Search for the cell housing the specified text and yield its (X, Y) center coordinate. 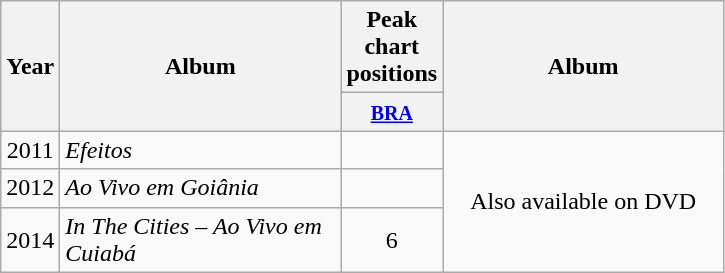
2011 (30, 150)
Peak chart positions (392, 47)
Year (30, 66)
2014 (30, 240)
In The Cities – Ao Vivo em Cuiabá (200, 240)
6 (392, 240)
2012 (30, 188)
Ao Vivo em Goiânia (200, 188)
Efeitos (200, 150)
Also available on DVD (584, 202)
BRA (392, 112)
